Determine the (x, y) coordinate at the center of the cell enclosing the given text.  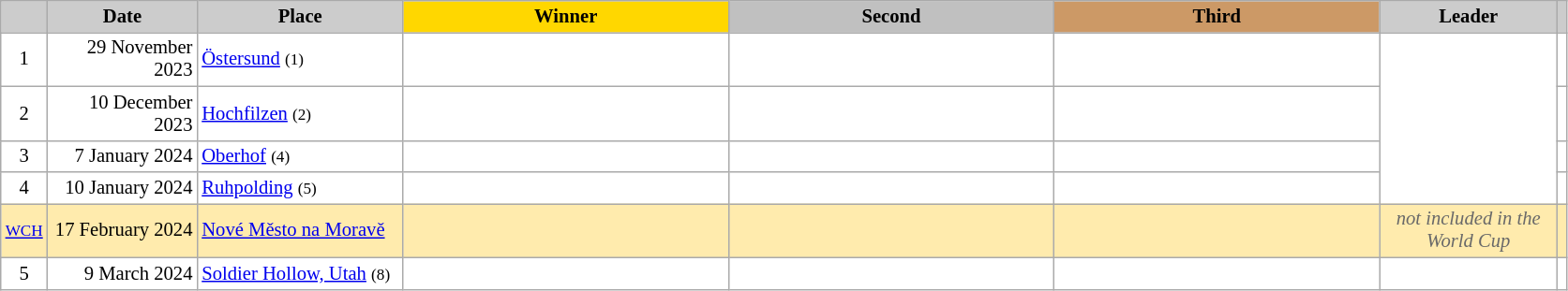
4 (24, 188)
9 March 2024 (123, 273)
Nové Město na Moravě (300, 230)
Second (890, 16)
WCH (24, 230)
Oberhof (4) (300, 156)
Place (300, 16)
5 (24, 273)
Date (123, 16)
Soldier Hollow, Utah (8) (300, 273)
Östersund (1) (300, 59)
Ruhpolding (5) (300, 188)
Winner (566, 16)
10 January 2024 (123, 188)
17 February 2024 (123, 230)
10 December 2023 (123, 113)
2 (24, 113)
not included in the World Cup (1469, 230)
7 January 2024 (123, 156)
29 November 2023 (123, 59)
3 (24, 156)
Leader (1469, 16)
Hochfilzen (2) (300, 113)
Third (1217, 16)
1 (24, 59)
